Output the (X, Y) coordinate of the center of the cell containing the given text.  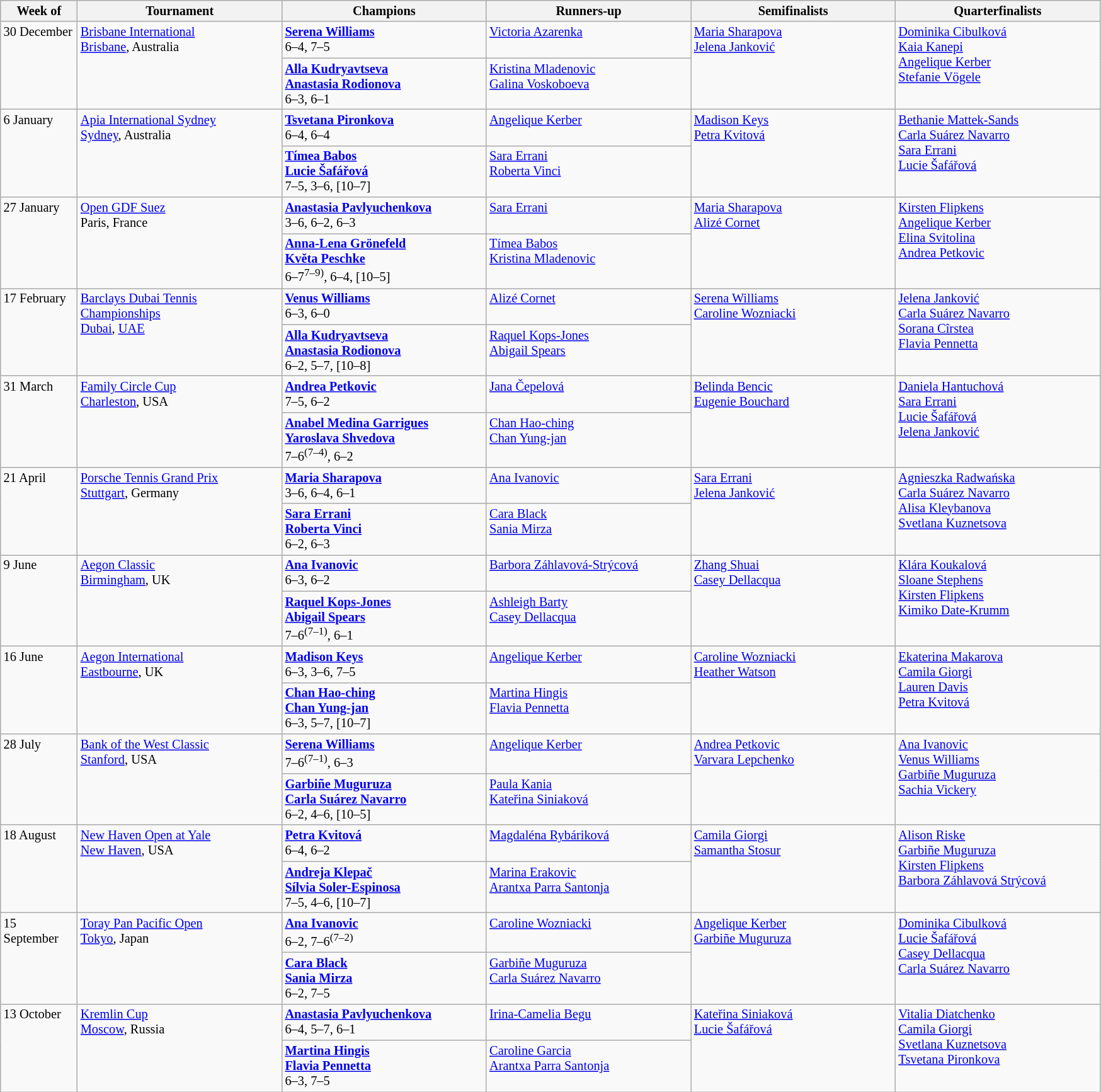
Ana Ivanovic6–3, 6–2 (384, 573)
Alla Kudryavtseva Anastasia Rodionova6–2, 5–7, [10–8] (384, 350)
Andrea Petkovic7–5, 6–2 (384, 394)
Martina Hingis Flavia Pennetta (588, 708)
Belinda Bencic Eugenie Bouchard (794, 422)
9 June (39, 600)
Toray Pan Pacific OpenTokyo, Japan (180, 958)
Caroline Garcia Arantxa Parra Santonja (588, 1066)
Tímea Babos Lucie Šafářová7–5, 3–6, [10–7] (384, 171)
28 July (39, 779)
Maria Sharapova Alizé Cornet (794, 243)
Apia International Sydney Sydney, Australia (180, 152)
Petra Kvitová6–4, 6–2 (384, 843)
Anastasia Pavlyuchenkova6–4, 5–7, 6–1 (384, 1022)
Chan Hao-ching Chan Yung-jan (588, 440)
Martina Hingis Flavia Pennetta6–3, 7–5 (384, 1066)
Brisbane International Brisbane, Australia (180, 66)
Garbiñe Muguruza Carla Suárez Navarro (588, 978)
Family Circle CupCharleston, USA (180, 422)
Jelena Janković Carla Suárez Navarro Sorana Cîrstea Flavia Pennetta (998, 331)
Angelique Kerber Garbiñe Muguruza (794, 958)
13 October (39, 1047)
Sara Errani (588, 216)
Kirsten Flipkens Angelique Kerber Elina Svitolina Andrea Petkovic (998, 243)
Kateřina Siniaková Lucie Šafářová (794, 1047)
Champions (384, 11)
Chan Hao-ching Chan Yung-jan6–3, 5–7, [10–7] (384, 708)
Caroline Wozniacki Heather Watson (794, 689)
30 December (39, 66)
Agnieszka Radwańska Carla Suárez Navarro Alisa Kleybanova Svetlana Kuznetsova (998, 510)
Anna-Lena Grönefeld Květa Peschke6–77–9), 6–4, [10–5] (384, 261)
Bethanie Mattek-Sands Carla Suárez Navarro Sara Errani Lucie Šafářová (998, 152)
Open GDF Suez Paris, France (180, 243)
Kremlin Cup Moscow, Russia (180, 1047)
Raquel Kops-Jones Abigail Spears7–6(7–1), 6–1 (384, 619)
Paula Kania Kateřina Siniaková (588, 799)
Ekaterina Makarova Camila Giorgi Lauren Davis Petra Kvitová (998, 689)
Anastasia Pavlyuchenkova3–6, 6–2, 6–3 (384, 216)
Dominika Cibulková Lucie Šafářová Casey Dellacqua Carla Suárez Navarro (998, 958)
Sara Errani Roberta Vinci6–2, 6–3 (384, 529)
Ana Ivanovic Venus Williams Garbiñe Muguruza Sachia Vickery (998, 779)
Dominika Cibulková Kaia Kanepi Angelique Kerber Stefanie Vögele (998, 66)
Aegon Classic Birmingham, UK (180, 600)
Barbora Záhlavová-Strýcová (588, 573)
Maria Sharapova3–6, 6–4, 6–1 (384, 485)
Caroline Wozniacki (588, 933)
Serena Williams6–4, 7–5 (384, 40)
Cara Black Sania Mirza (588, 529)
31 March (39, 422)
Maria Sharapova Jelena Janković (794, 66)
Kristina Mladenovic Galina Voskoboeva (588, 84)
27 January (39, 243)
Tsvetana Pironkova6–4, 6–4 (384, 127)
15 September (39, 958)
Tournament (180, 11)
Alla Kudryavtseva Anastasia Rodionova6–3, 6–1 (384, 84)
Serena Williams Caroline Wozniacki (794, 331)
Anabel Medina Garrigues Yaroslava Shvedova7–6(7–4), 6–2 (384, 440)
Camila Giorgi Samantha Stosur (794, 868)
Tímea Babos Kristina Mladenovic (588, 261)
Bank of the West Classic Stanford, USA (180, 779)
Madison Keys Petra Kvitová (794, 152)
Vitalia Diatchenko Camila Giorgi Svetlana Kuznetsova Tsvetana Pironkova (998, 1047)
Sara Errani Roberta Vinci (588, 171)
Serena Williams7–6(7–1), 6–3 (384, 754)
Alison Riske Garbiñe Muguruza Kirsten Flipkens Barbora Záhlavová Strýcová (998, 868)
Runners-up (588, 11)
Venus Williams6–3, 6–0 (384, 306)
Daniela Hantuchová Sara Errani Lucie Šafářová Jelena Janković (998, 422)
Zhang Shuai Casey Dellacqua (794, 600)
Garbiñe Muguruza Carla Suárez Navarro6–2, 4–6, [10–5] (384, 799)
Madison Keys6–3, 3–6, 7–5 (384, 664)
Ashleigh Barty Casey Dellacqua (588, 619)
Week of (39, 11)
Raquel Kops-Jones Abigail Spears (588, 350)
6 January (39, 152)
New Haven Open at Yale New Haven, USA (180, 868)
18 August (39, 868)
Ana Ivanovic (588, 485)
Sara Errani Jelena Janković (794, 510)
Barclays Dubai TennisChampionships Dubai, UAE (180, 331)
Andrea Petkovic Varvara Lepchenko (794, 779)
Porsche Tennis Grand PrixStuttgart, Germany (180, 510)
Victoria Azarenka (588, 40)
Ana Ivanovic6–2, 7–6(7–2) (384, 933)
Aegon International Eastbourne, UK (180, 689)
16 June (39, 689)
Irina-Camelia Begu (588, 1022)
17 February (39, 331)
21 April (39, 510)
Magdaléna Rybáriková (588, 843)
Semifinalists (794, 11)
Marina Erakovic Arantxa Parra Santonja (588, 887)
Andreja Klepač Sílvia Soler-Espinosa7–5, 4–6, [10–7] (384, 887)
Alizé Cornet (588, 306)
Jana Čepelová (588, 394)
Quarterfinalists (998, 11)
Klára Koukalová Sloane Stephens Kirsten Flipkens Kimiko Date-Krumm (998, 600)
Cara Black Sania Mirza6–2, 7–5 (384, 978)
